Provide the [X, Y] coordinate of the cell's center where the given text is located.  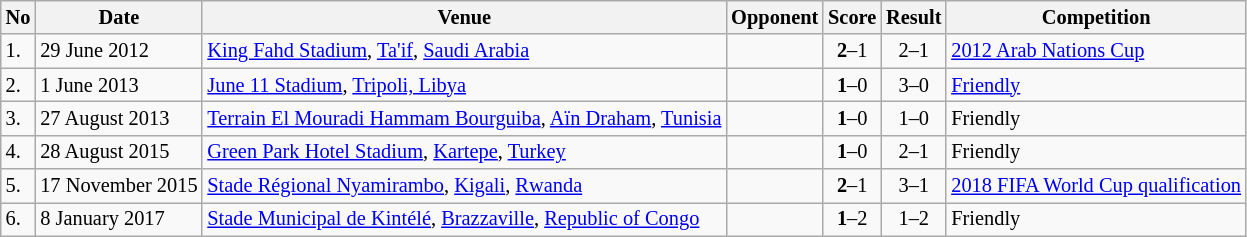
1. [18, 51]
Opponent [774, 17]
17 November 2015 [118, 186]
1 June 2013 [118, 85]
8 January 2017 [118, 219]
Terrain El Mouradi Hammam Bourguiba, Aïn Draham, Tunisia [464, 118]
6. [18, 219]
Result [914, 17]
Venue [464, 17]
Stade Régional Nyamirambo, Kigali, Rwanda [464, 186]
3–1 [914, 186]
3–0 [914, 85]
27 August 2013 [118, 118]
Date [118, 17]
3. [18, 118]
5. [18, 186]
Green Park Hotel Stadium, Kartepe, Turkey [464, 152]
4. [18, 152]
June 11 Stadium, Tripoli, Libya [464, 85]
2012 Arab Nations Cup [1096, 51]
Competition [1096, 17]
King Fahd Stadium, Ta'if, Saudi Arabia [464, 51]
No [18, 17]
Score [852, 17]
2. [18, 85]
29 June 2012 [118, 51]
Stade Municipal de Kintélé, Brazzaville, Republic of Congo [464, 219]
2018 FIFA World Cup qualification [1096, 186]
28 August 2015 [118, 152]
